Capture the cell that displays the provided text and extract its (X, Y) central coordinate. 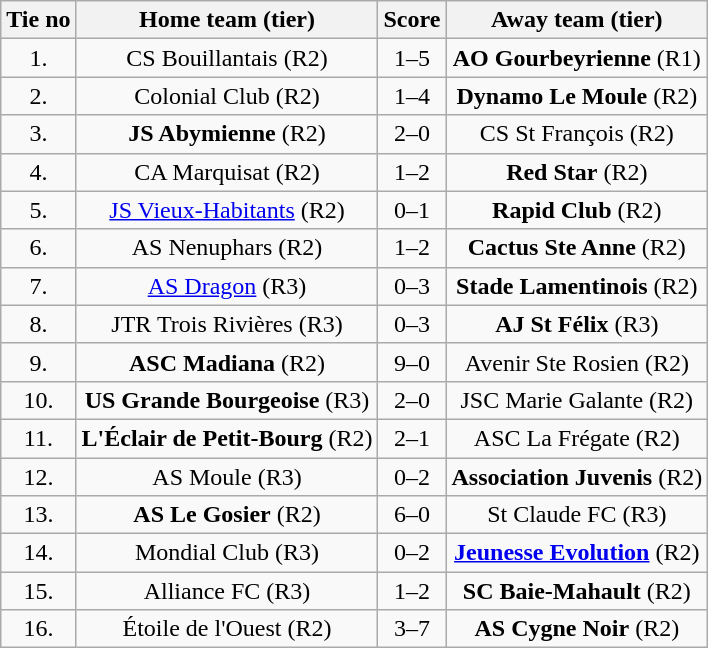
2–1 (412, 438)
AO Gourbeyrienne (R1) (577, 58)
Red Star (R2) (577, 172)
JS Vieux-Habitants (R2) (227, 210)
7. (38, 286)
9. (38, 362)
13. (38, 515)
9–0 (412, 362)
16. (38, 629)
10. (38, 400)
Jeunesse Evolution (R2) (577, 553)
CS Bouillantais (R2) (227, 58)
11. (38, 438)
3–7 (412, 629)
6. (38, 248)
1. (38, 58)
Rapid Club (R2) (577, 210)
AS Dragon (R3) (227, 286)
Dynamo Le Moule (R2) (577, 96)
1–5 (412, 58)
AS Le Gosier (R2) (227, 515)
AS Moule (R3) (227, 477)
L'Éclair de Petit-Bourg (R2) (227, 438)
Avenir Ste Rosien (R2) (577, 362)
AJ St Félix (R3) (577, 324)
CA Marquisat (R2) (227, 172)
JTR Trois Rivières (R3) (227, 324)
St Claude FC (R3) (577, 515)
Colonial Club (R2) (227, 96)
AS Cygne Noir (R2) (577, 629)
5. (38, 210)
ASC La Frégate (R2) (577, 438)
JS Abymienne (R2) (227, 134)
0–1 (412, 210)
Cactus Ste Anne (R2) (577, 248)
4. (38, 172)
JSC Marie Galante (R2) (577, 400)
Score (412, 20)
8. (38, 324)
Away team (tier) (577, 20)
6–0 (412, 515)
3. (38, 134)
US Grande Bourgeoise (R3) (227, 400)
Tie no (38, 20)
CS St François (R2) (577, 134)
Home team (tier) (227, 20)
Étoile de l'Ouest (R2) (227, 629)
ASC Madiana (R2) (227, 362)
Association Juvenis (R2) (577, 477)
2. (38, 96)
AS Nenuphars (R2) (227, 248)
Mondial Club (R3) (227, 553)
12. (38, 477)
SC Baie-Mahault (R2) (577, 591)
1–4 (412, 96)
15. (38, 591)
Alliance FC (R3) (227, 591)
14. (38, 553)
Stade Lamentinois (R2) (577, 286)
